Search for the cell housing the specified text and yield its [x, y] center coordinate. 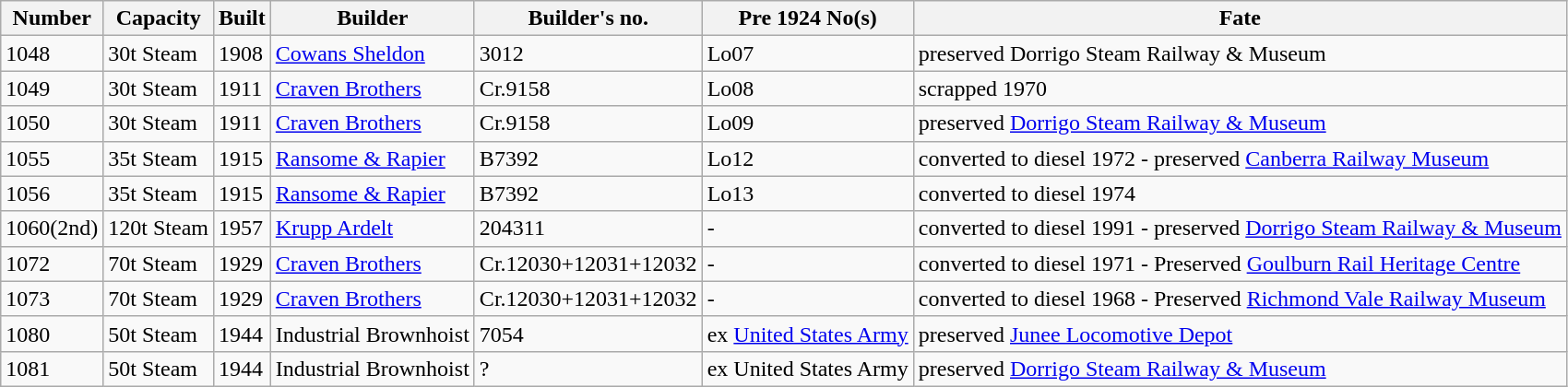
converted to diesel 1972 - preserved Canberra Railway Museum [1240, 158]
1049 [52, 88]
3012 [588, 53]
Cowans Sheldon [373, 53]
Built [243, 18]
120t Steam [159, 229]
Lo09 [808, 123]
1957 [243, 229]
1081 [52, 369]
Pre 1924 No(s) [808, 18]
Fate [1240, 18]
Lo07 [808, 53]
1072 [52, 264]
preserved Junee Locomotive Depot [1240, 334]
Krupp Ardelt [373, 229]
Builder [373, 18]
scrapped 1970 [1240, 88]
Lo13 [808, 193]
1056 [52, 193]
7054 [588, 334]
Lo08 [808, 88]
1908 [243, 53]
1048 [52, 53]
1060(2nd) [52, 229]
Builder's no. [588, 18]
Lo12 [808, 158]
1080 [52, 334]
converted to diesel 1971 - Preserved Goulburn Rail Heritage Centre [1240, 264]
1073 [52, 299]
1055 [52, 158]
Capacity [159, 18]
Number [52, 18]
1050 [52, 123]
204311 [588, 229]
? [588, 369]
converted to diesel 1991 - preserved Dorrigo Steam Railway & Museum [1240, 229]
converted to diesel 1974 [1240, 193]
converted to diesel 1968 - Preserved Richmond Vale Railway Museum [1240, 299]
